Return (X, Y) of the center of cell containing provided text 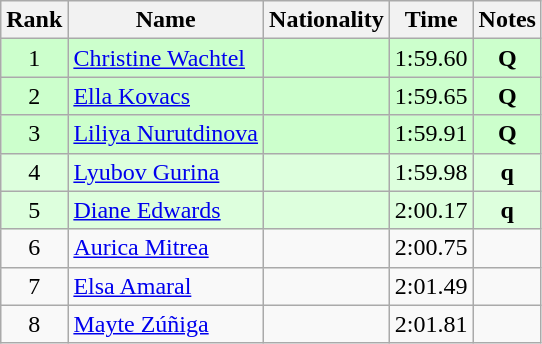
2:00.75 (431, 248)
Elsa Amaral (166, 286)
1:59.60 (431, 58)
2:00.17 (431, 210)
Mayte Zúñiga (166, 324)
1:59.98 (431, 172)
Aurica Mitrea (166, 248)
1 (34, 58)
Lyubov Gurina (166, 172)
4 (34, 172)
2:01.81 (431, 324)
8 (34, 324)
Time (431, 20)
Ella Kovacs (166, 96)
2 (34, 96)
5 (34, 210)
1:59.91 (431, 134)
Rank (34, 20)
1:59.65 (431, 96)
Liliya Nurutdinova (166, 134)
7 (34, 286)
Diane Edwards (166, 210)
2:01.49 (431, 286)
Nationality (327, 20)
Christine Wachtel (166, 58)
Notes (507, 20)
3 (34, 134)
6 (34, 248)
Name (166, 20)
